Determine the (X, Y) coordinate at the center of the cell enclosing the given text.  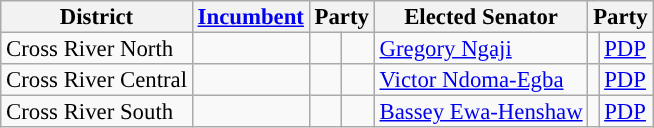
Elected Senator (481, 17)
Cross River North (97, 49)
Cross River South (97, 112)
Bassey Ewa-Henshaw (481, 112)
Victor Ndoma-Egba (481, 80)
Gregory Ngaji (481, 49)
District (97, 17)
Incumbent (250, 17)
Cross River Central (97, 80)
